Return (X, Y) of the center of cell containing provided text 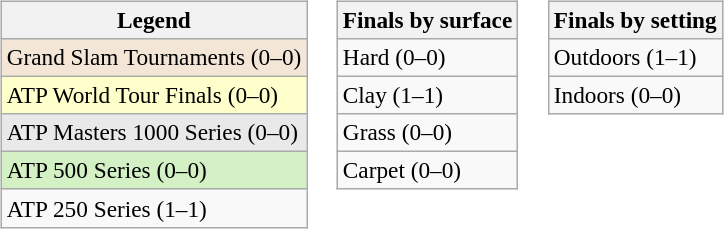
ATP Masters 1000 Series (0–0) (154, 133)
Grand Slam Tournaments (0–0) (154, 57)
ATP 250 Series (1–1) (154, 208)
Legend (154, 20)
Indoors (0–0) (635, 95)
Clay (1–1) (427, 95)
ATP 500 Series (0–0) (154, 171)
Hard (0–0) (427, 57)
Grass (0–0) (427, 133)
Finals by surface (427, 20)
ATP World Tour Finals (0–0) (154, 95)
Finals by setting (635, 20)
Carpet (0–0) (427, 171)
Outdoors (1–1) (635, 57)
